For the text-containing cell, return its midpoint in (x, y) coordinate format. 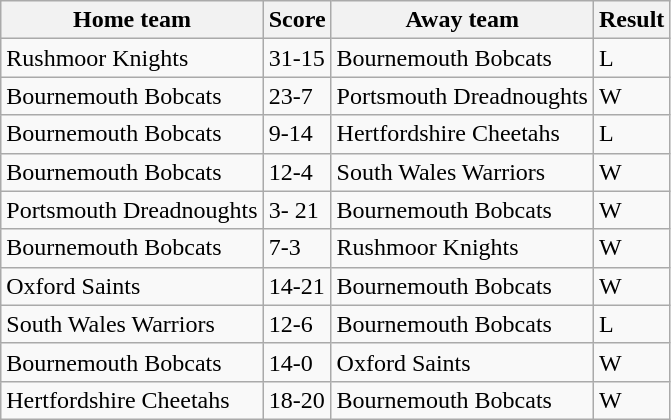
12-6 (297, 324)
Home team (132, 20)
12-4 (297, 172)
14-21 (297, 286)
9-14 (297, 134)
Away team (462, 20)
31-15 (297, 58)
14-0 (297, 362)
23-7 (297, 96)
Score (297, 20)
18-20 (297, 400)
3- 21 (297, 210)
7-3 (297, 248)
Result (631, 20)
